Capture the cell that displays the provided text and extract its [X, Y] central coordinate. 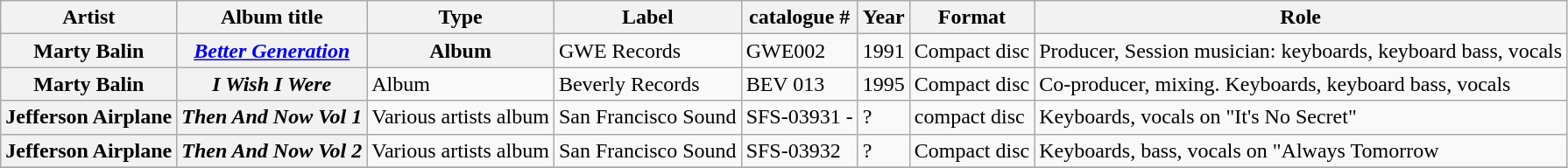
SFS-03931 - [799, 117]
Year [883, 17]
Then And Now Vol 2 [272, 150]
1995 [883, 84]
Keyboards, vocals on "It's No Secret" [1301, 117]
catalogue # [799, 17]
Co-producer, mixing. Keyboards, keyboard bass, vocals [1301, 84]
1991 [883, 51]
Album title [272, 17]
Beverly Records [647, 84]
Then And Now Vol 1 [272, 117]
I Wish I Were [272, 84]
Keyboards, bass, vocals on "Always Tomorrow [1301, 150]
Better Generation [272, 51]
compact disc [971, 117]
Type [461, 17]
Artist [89, 17]
BEV 013 [799, 84]
GWE Records [647, 51]
SFS-03932 [799, 150]
Format [971, 17]
Producer, Session musician: keyboards, keyboard bass, vocals [1301, 51]
GWE002 [799, 51]
Label [647, 17]
Role [1301, 17]
